Output the [x, y] coordinate of the center of the cell containing the given text.  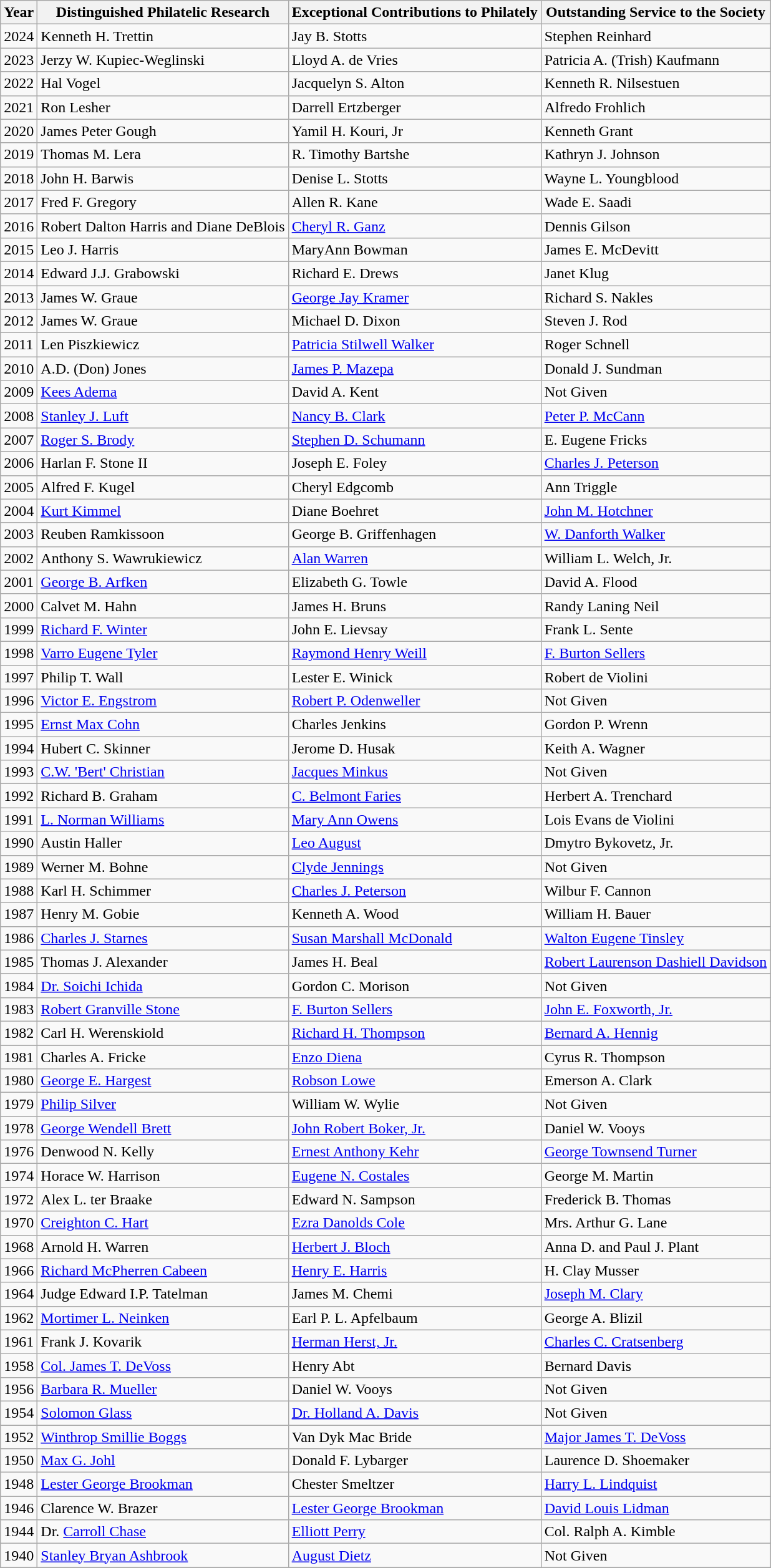
Mortimer L. Neinken [163, 1318]
Alex L. ter Braake [163, 1199]
Richard H. Thompson [414, 1033]
1940 [19, 1556]
1982 [19, 1033]
Bernard Davis [656, 1365]
Roger S. Brody [163, 440]
Peter P. McCann [656, 416]
Varro Eugene Tyler [163, 653]
Jay B. Stotts [414, 36]
1976 [19, 1152]
1987 [19, 914]
Chester Smeltzer [414, 1484]
Alan Warren [414, 558]
David A. Kent [414, 392]
Dr. Holland A. Davis [414, 1413]
1999 [19, 629]
2010 [19, 369]
Enzo Diena [414, 1057]
Karl H. Schimmer [163, 891]
Year [19, 12]
Hubert C. Skinner [163, 748]
Henry M. Gobie [163, 914]
1974 [19, 1176]
1994 [19, 748]
Kathryn J. Johnson [656, 155]
Richard E. Drews [414, 273]
Major James T. DeVoss [656, 1436]
Henry Abt [414, 1365]
Kenneth A. Wood [414, 914]
Frank J. Kovarik [163, 1342]
Outstanding Service to the Society [656, 12]
Mary Ann Owens [414, 820]
Clarence W. Brazer [163, 1508]
Harry L. Lindquist [656, 1484]
John Robert Boker, Jr. [414, 1128]
Stanley Bryan Ashbrook [163, 1556]
1995 [19, 725]
Wilbur F. Cannon [656, 891]
Barbara R. Mueller [163, 1389]
1983 [19, 1009]
1948 [19, 1484]
James E. McDevitt [656, 249]
Col. Ralph A. Kimble [656, 1532]
1950 [19, 1461]
Stephen D. Schumann [414, 440]
1986 [19, 938]
Dennis Gilson [656, 226]
James Peter Gough [163, 131]
2001 [19, 582]
Donald J. Sundman [656, 369]
1989 [19, 867]
William W. Wylie [414, 1105]
Austin Haller [163, 843]
William H. Bauer [656, 914]
2002 [19, 558]
Allen R. Kane [414, 202]
1980 [19, 1081]
Laurence D. Shoemaker [656, 1461]
1996 [19, 701]
Exceptional Contributions to Philately [414, 12]
Jerome D. Husak [414, 748]
George Townsend Turner [656, 1152]
Kenneth Grant [656, 131]
Keith A. Wagner [656, 748]
Denwood N. Kelly [163, 1152]
Thomas M. Lera [163, 155]
Robson Lowe [414, 1081]
Anthony S. Wawrukiewicz [163, 558]
2007 [19, 440]
Kenneth H. Trettin [163, 36]
Richard B. Graham [163, 796]
Harlan F. Stone II [163, 463]
Robert P. Odenweller [414, 701]
Fred F. Gregory [163, 202]
2003 [19, 535]
Lois Evans de Violini [656, 820]
Herbert A. Trenchard [656, 796]
Leo August [414, 843]
C.W. 'Bert' Christian [163, 772]
Cyrus R. Thompson [656, 1057]
R. Timothy Bartshe [414, 155]
Edward J.J. Grabowski [163, 273]
1964 [19, 1294]
1958 [19, 1365]
1990 [19, 843]
Susan Marshall McDonald [414, 938]
1946 [19, 1508]
Elliott Perry [414, 1532]
1991 [19, 820]
1992 [19, 796]
Denise L. Stotts [414, 178]
2019 [19, 155]
Clyde Jennings [414, 867]
Winthrop Smillie Boggs [163, 1436]
Cheryl Edgcomb [414, 487]
George M. Martin [656, 1176]
1956 [19, 1389]
Distinguished Philatelic Research [163, 12]
Kees Adema [163, 392]
1993 [19, 772]
Richard F. Winter [163, 629]
Joseph M. Clary [656, 1294]
Henry E. Harris [414, 1270]
2006 [19, 463]
1997 [19, 677]
L. Norman Williams [163, 820]
Michael D. Dixon [414, 321]
Elizabeth G. Towle [414, 582]
Roger Schnell [656, 345]
MaryAnn Bowman [414, 249]
1988 [19, 891]
John H. Barwis [163, 178]
John E. Foxworth, Jr. [656, 1009]
Janet Klug [656, 273]
Randy Laning Neil [656, 606]
1978 [19, 1128]
Philip T. Wall [163, 677]
1944 [19, 1532]
Emerson A. Clark [656, 1081]
Lloyd A. de Vries [414, 60]
Creighton C. Hart [163, 1223]
2000 [19, 606]
James H. Beal [414, 962]
David Louis Lidman [656, 1508]
Patricia Stilwell Walker [414, 345]
Lester E. Winick [414, 677]
James P. Mazepa [414, 369]
George A. Blizil [656, 1318]
Anna D. and Paul J. Plant [656, 1247]
Ann Triggle [656, 487]
Donald F. Lybarger [414, 1461]
Alfred F. Kugel [163, 487]
Jerzy W. Kupiec-Weglinski [163, 60]
Ernst Max Cohn [163, 725]
John E. Lievsay [414, 629]
Alfredo Frohlich [656, 107]
Yamil H. Kouri, Jr [414, 131]
Joseph E. Foley [414, 463]
C. Belmont Faries [414, 796]
Edward N. Sampson [414, 1199]
2023 [19, 60]
Frank L. Sente [656, 629]
H. Clay Musser [656, 1270]
Steven J. Rod [656, 321]
Hal Vogel [163, 84]
2009 [19, 392]
Victor E. Engstrom [163, 701]
2005 [19, 487]
Stanley J. Luft [163, 416]
George Wendell Brett [163, 1128]
Robert de Violini [656, 677]
Solomon Glass [163, 1413]
2004 [19, 511]
1952 [19, 1436]
Ron Lesher [163, 107]
1985 [19, 962]
E. Eugene Fricks [656, 440]
2011 [19, 345]
2022 [19, 84]
Herbert J. Bloch [414, 1247]
Nancy B. Clark [414, 416]
George Jay Kramer [414, 298]
2008 [19, 416]
2014 [19, 273]
2017 [19, 202]
Frederick B. Thomas [656, 1199]
Robert Laurenson Dashiell Davidson [656, 962]
Judge Edward I.P. Tatelman [163, 1294]
Thomas J. Alexander [163, 962]
Bernard A. Hennig [656, 1033]
Eugene N. Costales [414, 1176]
1979 [19, 1105]
1972 [19, 1199]
2013 [19, 298]
August Dietz [414, 1556]
Robert Granville Stone [163, 1009]
1962 [19, 1318]
Horace W. Harrison [163, 1176]
Charles Jenkins [414, 725]
Len Piszkiewicz [163, 345]
2016 [19, 226]
Van Dyk Mac Bride [414, 1436]
Gordon P. Wrenn [656, 725]
Herman Herst, Jr. [414, 1342]
Darrell Ertzberger [414, 107]
1954 [19, 1413]
Kenneth R. Nilsestuen [656, 84]
Max G. Johl [163, 1461]
2012 [19, 321]
Ezra Danolds Cole [414, 1223]
1998 [19, 653]
Philip Silver [163, 1105]
Kurt Kimmel [163, 511]
James M. Chemi [414, 1294]
Diane Boehret [414, 511]
Carl H. Werenskiold [163, 1033]
Patricia A. (Trish) Kaufmann [656, 60]
Dr. Soichi Ichida [163, 985]
Charles J. Starnes [163, 938]
Gordon C. Morison [414, 985]
1981 [19, 1057]
2024 [19, 36]
Wade E. Saadi [656, 202]
Jacquelyn S. Alton [414, 84]
Dmytro Bykovetz, Jr. [656, 843]
Raymond Henry Weill [414, 653]
2020 [19, 131]
1970 [19, 1223]
John M. Hotchner [656, 511]
Leo J. Harris [163, 249]
Col. James T. DeVoss [163, 1365]
George B. Griffenhagen [414, 535]
1984 [19, 985]
Stephen Reinhard [656, 36]
2018 [19, 178]
Earl P. L. Apfelbaum [414, 1318]
1966 [19, 1270]
A.D. (Don) Jones [163, 369]
Arnold H. Warren [163, 1247]
Ernest Anthony Kehr [414, 1152]
James H. Bruns [414, 606]
Charles C. Cratsenberg [656, 1342]
Richard McPherren Cabeen [163, 1270]
Robert Dalton Harris and Diane DeBlois [163, 226]
Charles A. Fricke [163, 1057]
George E. Hargest [163, 1081]
Mrs. Arthur G. Lane [656, 1223]
Dr. Carroll Chase [163, 1532]
Reuben Ramkissoon [163, 535]
Werner M. Bohne [163, 867]
William L. Welch, Jr. [656, 558]
Walton Eugene Tinsley [656, 938]
W. Danforth Walker [656, 535]
Wayne L. Youngblood [656, 178]
2015 [19, 249]
Jacques Minkus [414, 772]
2021 [19, 107]
Richard S. Nakles [656, 298]
1968 [19, 1247]
David A. Flood [656, 582]
Cheryl R. Ganz [414, 226]
Calvet M. Hahn [163, 606]
George B. Arfken [163, 582]
1961 [19, 1342]
